Locate the cell with the specified text and output its [x, y] center coordinate. 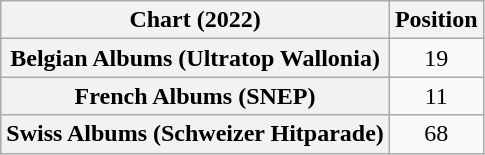
Swiss Albums (Schweizer Hitparade) [196, 134]
68 [436, 134]
19 [436, 58]
11 [436, 96]
Belgian Albums (Ultratop Wallonia) [196, 58]
Chart (2022) [196, 20]
French Albums (SNEP) [196, 96]
Position [436, 20]
